Detect which cell encompasses the target text, then output its [x, y] center coordinate. 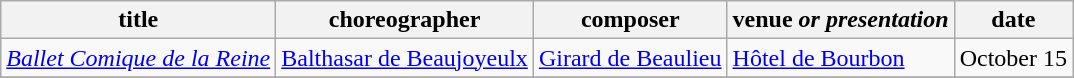
Ballet Comique de la Reine [138, 58]
Girard de Beaulieu [630, 58]
date [1013, 20]
composer [630, 20]
title [138, 20]
venue or presentation [840, 20]
Balthasar de Beaujoyeulx [405, 58]
October 15 [1013, 58]
Hôtel de Bourbon [840, 58]
choreographer [405, 20]
